Return [X, Y] of the center of cell containing provided text 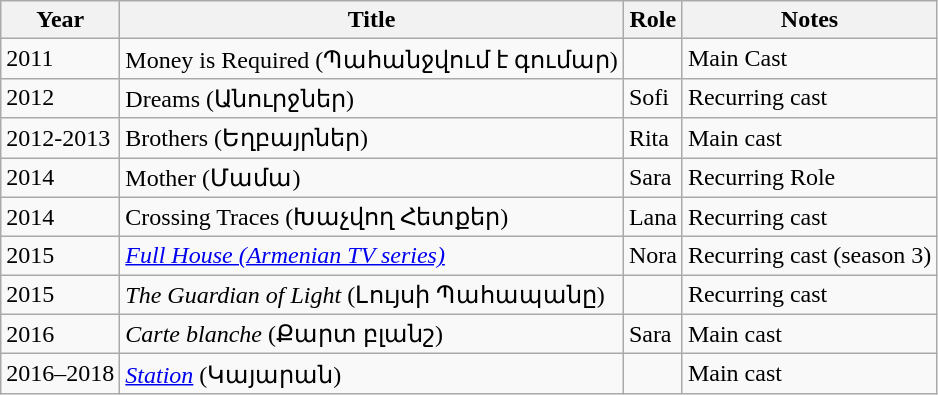
Main Cast [809, 59]
Brothers (Եղբայրներ) [372, 138]
Crossing Traces (Խաչվող Հետքեր) [372, 217]
Role [652, 20]
Title [372, 20]
2016–2018 [60, 374]
Year [60, 20]
Rita [652, 138]
Recurring cast (season 3) [809, 256]
Dreams (Անուրջներ) [372, 98]
Notes [809, 20]
Station (Կայարան) [372, 374]
Money is Required (Պահանջվում է գումար) [372, 59]
2011 [60, 59]
Recurring Role [809, 178]
Mother (Մամա) [372, 178]
2012-2013 [60, 138]
2012 [60, 98]
Full House (Armenian TV series) [372, 256]
2016 [60, 334]
Nora [652, 256]
Carte blanche (Քարտ բլանշ) [372, 334]
Sofi [652, 98]
The Guardian of Light (Լույսի Պահապանը) [372, 295]
Lana [652, 217]
